Return the (X, Y) coordinate for the center point of the cell that contains the specified text.  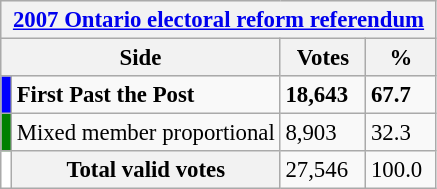
Mixed member proportional (146, 133)
67.7 (402, 95)
32.3 (402, 133)
Votes (323, 58)
First Past the Post (146, 95)
8,903 (323, 133)
100.0 (402, 170)
Side (140, 58)
18,643 (323, 95)
2007 Ontario electoral reform referendum (219, 20)
% (402, 58)
Total valid votes (146, 170)
27,546 (323, 170)
